For the text-containing cell, return its midpoint in [X, Y] coordinate format. 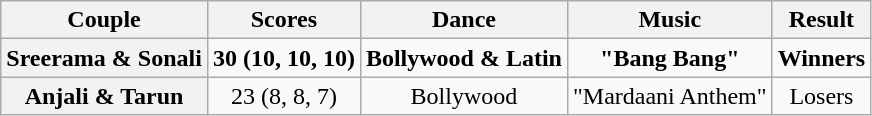
Couple [104, 20]
Result [822, 20]
"Bang Bang" [670, 58]
Sreerama & Sonali [104, 58]
Scores [284, 20]
Anjali & Tarun [104, 96]
Music [670, 20]
Bollywood & Latin [464, 58]
Losers [822, 96]
30 (10, 10, 10) [284, 58]
Dance [464, 20]
Bollywood [464, 96]
Winners [822, 58]
23 (8, 8, 7) [284, 96]
"Mardaani Anthem" [670, 96]
